Search for the cell housing the specified text and yield its [x, y] center coordinate. 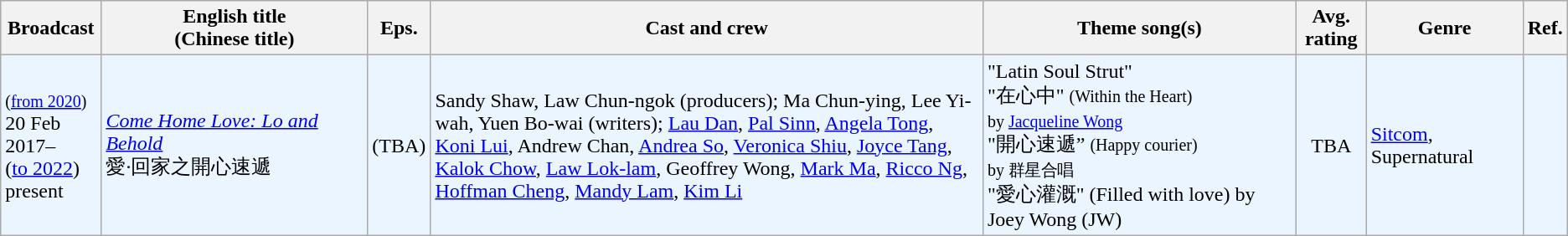
Come Home Love: Lo and Behold 愛·回家之開心速遞 [235, 146]
(from 2020) 20 Feb 2017–(to 2022)present [51, 146]
Theme song(s) [1139, 28]
Ref. [1545, 28]
Cast and crew [707, 28]
English title (Chinese title) [235, 28]
Sitcom, Supernatural [1444, 146]
(TBA) [399, 146]
"Latin Soul Strut""在心中" (Within the Heart)by Jacqueline Wong "開心速遞” (Happy courier) by 群星合唱 "愛心灌溉" (Filled with love) by Joey Wong (JW) [1139, 146]
Broadcast [51, 28]
Eps. [399, 28]
Genre [1444, 28]
TBA [1331, 146]
Avg. rating [1331, 28]
